Locate the cell with the specified text and output its (x, y) center coordinate. 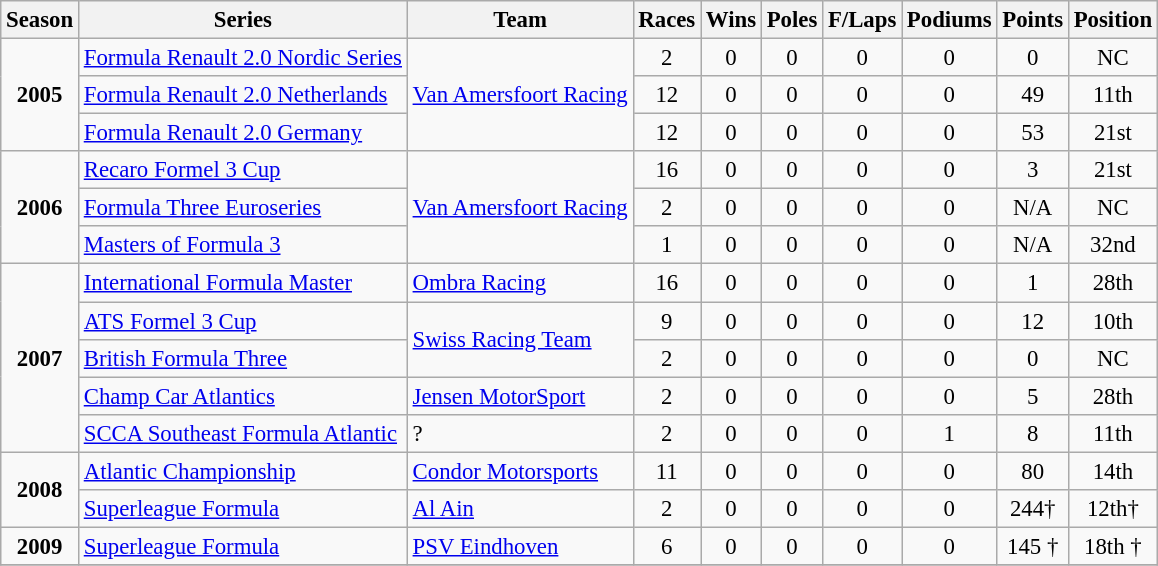
British Formula Three (242, 358)
Condor Motorsports (520, 471)
International Formula Master (242, 283)
Champ Car Atlantics (242, 396)
3 (1032, 170)
10th (1112, 321)
SCCA Southeast Formula Atlantic (242, 433)
11 (667, 471)
F/Laps (862, 20)
Series (242, 20)
Atlantic Championship (242, 471)
Al Ain (520, 509)
2006 (40, 208)
Formula Three Euroseries (242, 208)
2007 (40, 358)
Jensen MotorSport (520, 396)
Poles (792, 20)
Podiums (950, 20)
Ombra Racing (520, 283)
Position (1112, 20)
Season (40, 20)
Formula Renault 2.0 Germany (242, 133)
Masters of Formula 3 (242, 245)
80 (1032, 471)
Wins (732, 20)
8 (1032, 433)
53 (1032, 133)
ATS Formel 3 Cup (242, 321)
Recaro Formel 3 Cup (242, 170)
18th † (1112, 546)
Points (1032, 20)
Formula Renault 2.0 Netherlands (242, 95)
PSV Eindhoven (520, 546)
32nd (1112, 245)
49 (1032, 95)
Races (667, 20)
Swiss Racing Team (520, 340)
Formula Renault 2.0 Nordic Series (242, 58)
5 (1032, 396)
? (520, 433)
6 (667, 546)
12th† (1112, 509)
244† (1032, 509)
2005 (40, 96)
2009 (40, 546)
14th (1112, 471)
9 (667, 321)
145 † (1032, 546)
2008 (40, 490)
Team (520, 20)
